From the cell containing the given text, extract its center point as [x, y] coordinate. 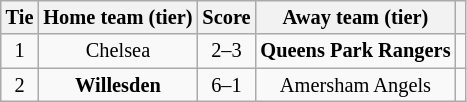
6–1 [226, 85]
Score [226, 17]
2 [20, 85]
Chelsea [118, 51]
Queens Park Rangers [355, 51]
Willesden [118, 85]
Tie [20, 17]
1 [20, 51]
Away team (tier) [355, 17]
Home team (tier) [118, 17]
2–3 [226, 51]
Amersham Angels [355, 85]
